Provide the [x, y] coordinate of the cell's center where the given text is located.  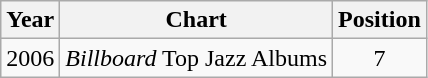
7 [380, 58]
Year [30, 20]
Billboard Top Jazz Albums [196, 58]
Chart [196, 20]
Position [380, 20]
2006 [30, 58]
